Output the [x, y] coordinate of the center of the cell containing the given text.  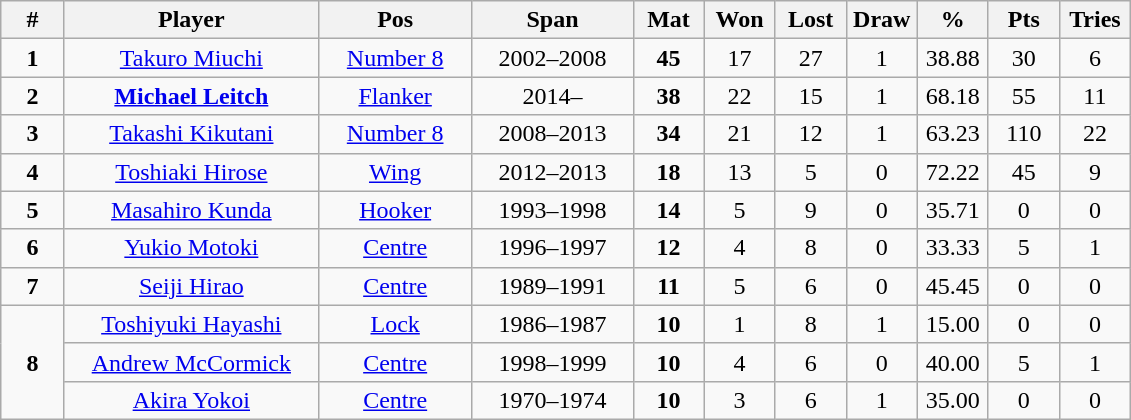
% [952, 20]
30 [1024, 58]
14 [668, 210]
2014– [552, 96]
63.23 [952, 134]
Wing [395, 172]
13 [740, 172]
2008–2013 [552, 134]
21 [740, 134]
# [33, 20]
Player [191, 20]
1996–1997 [552, 248]
Hooker [395, 210]
Takuro Miuchi [191, 58]
Lost [810, 20]
Masahiro Kunda [191, 210]
38 [668, 96]
Andrew McCormick [191, 362]
33.33 [952, 248]
18 [668, 172]
15 [810, 96]
Takashi Kikutani [191, 134]
Seiji Hirao [191, 286]
7 [33, 286]
40.00 [952, 362]
Pos [395, 20]
Draw [882, 20]
55 [1024, 96]
2 [33, 96]
Tries [1094, 20]
68.18 [952, 96]
110 [1024, 134]
Span [552, 20]
1993–1998 [552, 210]
Flanker [395, 96]
72.22 [952, 172]
Mat [668, 20]
17 [740, 58]
2012–2013 [552, 172]
Akira Yokoi [191, 400]
35.71 [952, 210]
34 [668, 134]
Won [740, 20]
38.88 [952, 58]
1986–1987 [552, 324]
35.00 [952, 400]
1970–1974 [552, 400]
2002–2008 [552, 58]
Yukio Motoki [191, 248]
Michael Leitch [191, 96]
Pts [1024, 20]
45.45 [952, 286]
1998–1999 [552, 362]
Lock [395, 324]
1989–1991 [552, 286]
15.00 [952, 324]
27 [810, 58]
Toshiaki Hirose [191, 172]
Toshiyuki Hayashi [191, 324]
